Detect which cell encompasses the target text, then output its (x, y) center coordinate. 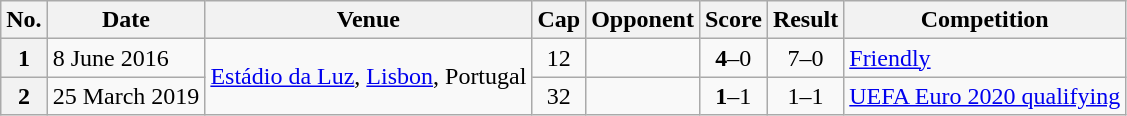
No. (24, 20)
1 (24, 58)
25 March 2019 (126, 96)
4–0 (733, 58)
Date (126, 20)
Opponent (643, 20)
32 (559, 96)
Venue (368, 20)
Score (733, 20)
Estádio da Luz, Lisbon, Portugal (368, 77)
Friendly (985, 58)
Cap (559, 20)
8 June 2016 (126, 58)
Competition (985, 20)
2 (24, 96)
UEFA Euro 2020 qualifying (985, 96)
12 (559, 58)
7–0 (805, 58)
Result (805, 20)
